Detect which cell encompasses the target text, then output its [x, y] center coordinate. 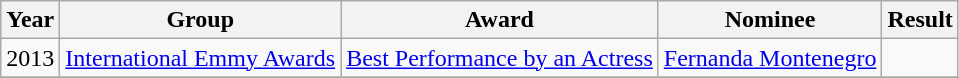
Group [200, 20]
Best Performance by an Actress [500, 58]
International Emmy Awards [200, 58]
Nominee [770, 20]
Award [500, 20]
2013 [30, 58]
Result [920, 20]
Year [30, 20]
Fernanda Montenegro [770, 58]
